From the cell containing the given text, extract its center point as (x, y) coordinate. 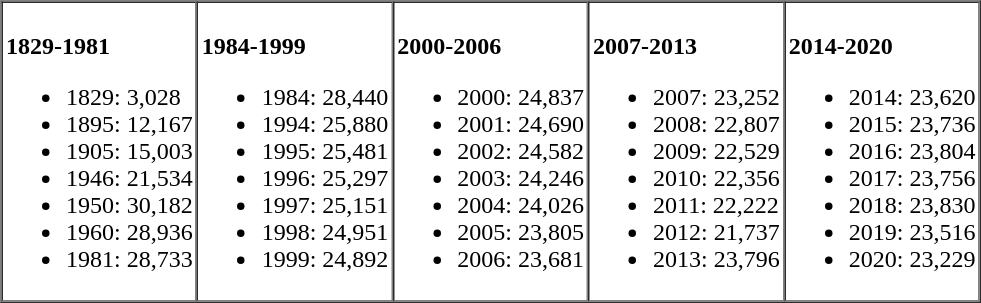
2014-20202014: 23,6202015: 23,7362016: 23,8042017: 23,7562018: 23,8302019: 23,5162020: 23,229 (882, 152)
1829-19811829: 3,0281895: 12,1671905: 15,0031946: 21,5341950: 30,1821960: 28,9361981: 28,733 (100, 152)
1984-19991984: 28,4401994: 25,8801995: 25,4811996: 25,2971997: 25,1511998: 24,9511999: 24,892 (295, 152)
2007-20132007: 23,2522008: 22,8072009: 22,5292010: 22,3562011: 22,2222012: 21,7372013: 23,796 (687, 152)
2000-20062000: 24,8372001: 24,6902002: 24,5822003: 24,2462004: 24,0262005: 23,8052006: 23,681 (491, 152)
